From the cell containing the given text, extract its center point as [X, Y] coordinate. 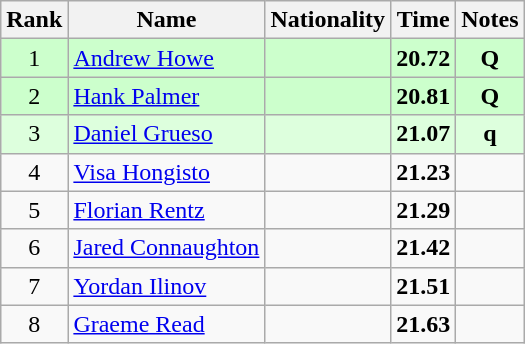
3 [34, 134]
Andrew Howe [166, 58]
7 [34, 286]
21.51 [424, 286]
1 [34, 58]
21.07 [424, 134]
6 [34, 248]
Notes [490, 20]
Name [166, 20]
2 [34, 96]
Daniel Grueso [166, 134]
Hank Palmer [166, 96]
21.23 [424, 172]
Nationality [328, 20]
Time [424, 20]
21.42 [424, 248]
21.63 [424, 324]
21.29 [424, 210]
8 [34, 324]
Rank [34, 20]
20.72 [424, 58]
Yordan Ilinov [166, 286]
5 [34, 210]
Visa Hongisto [166, 172]
20.81 [424, 96]
Graeme Read [166, 324]
Jared Connaughton [166, 248]
q [490, 134]
Florian Rentz [166, 210]
4 [34, 172]
